From the cell containing the given text, extract its center point as [x, y] coordinate. 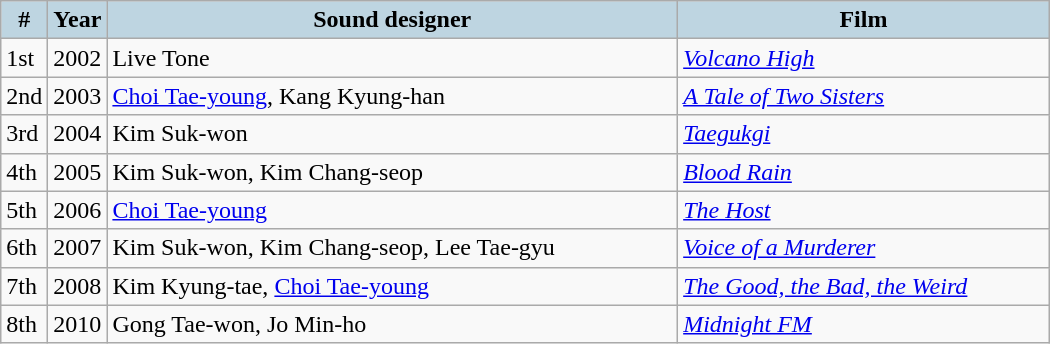
3rd [24, 134]
Volcano High [864, 58]
Kim Suk-won [392, 134]
Year [78, 20]
1st [24, 58]
Voice of a Murderer [864, 248]
2005 [78, 172]
6th [24, 248]
Live Tone [392, 58]
Choi Tae-young [392, 210]
# [24, 20]
Sound designer [392, 20]
7th [24, 286]
2004 [78, 134]
Kim Suk-won, Kim Chang-seop, Lee Tae-gyu [392, 248]
Gong Tae-won, Jo Min-ho [392, 324]
Film [864, 20]
2007 [78, 248]
Kim Suk-won, Kim Chang-seop [392, 172]
The Good, the Bad, the Weird [864, 286]
2008 [78, 286]
A Tale of Two Sisters [864, 96]
The Host [864, 210]
Kim Kyung-tae, Choi Tae-young [392, 286]
Taegukgi [864, 134]
5th [24, 210]
2006 [78, 210]
2nd [24, 96]
2010 [78, 324]
8th [24, 324]
Midnight FM [864, 324]
2003 [78, 96]
2002 [78, 58]
Blood Rain [864, 172]
Choi Tae-young, Kang Kyung-han [392, 96]
4th [24, 172]
